Search for the cell housing the specified text and yield its [x, y] center coordinate. 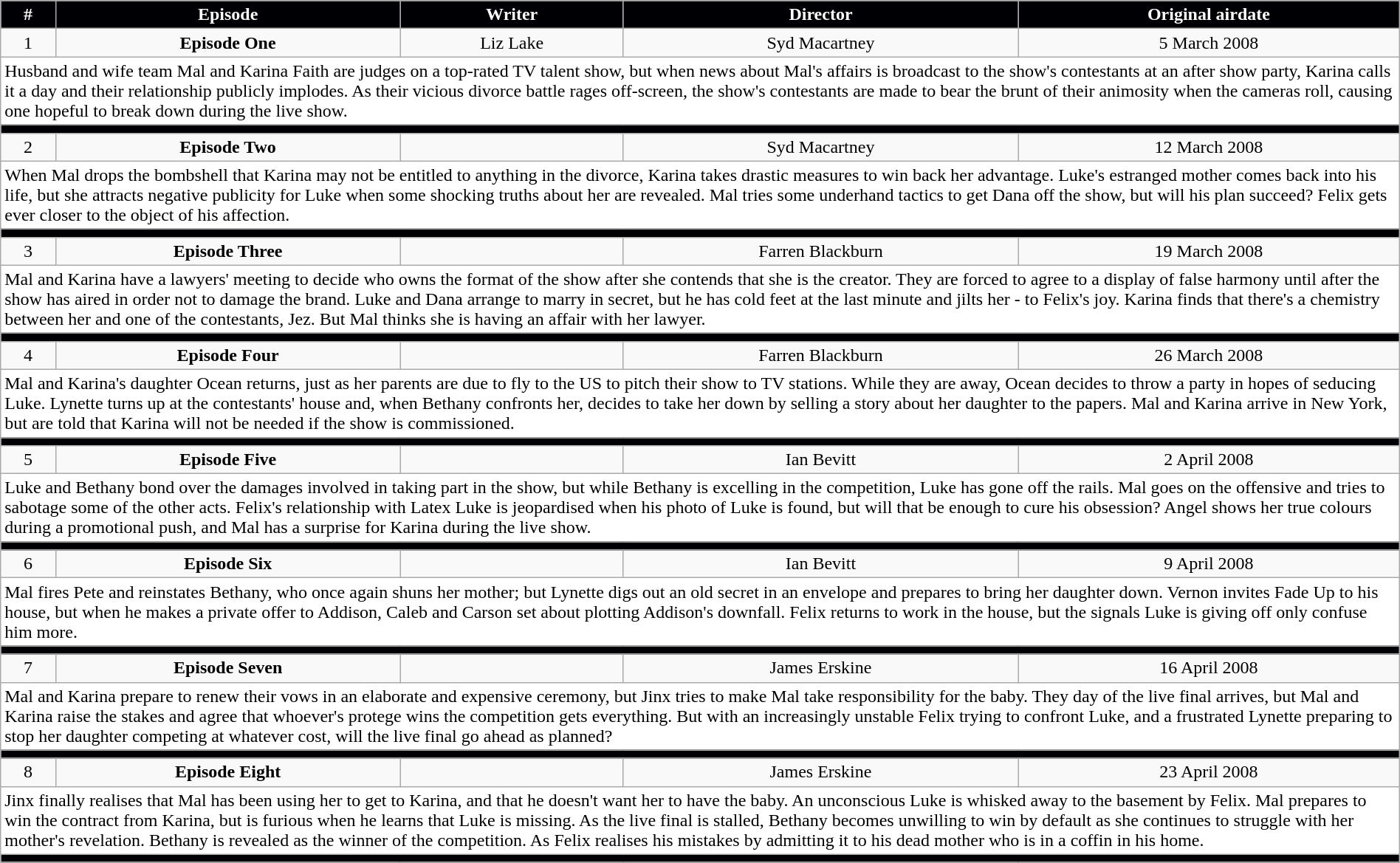
5 [28, 460]
# [28, 15]
8 [28, 772]
Episode Six [227, 564]
5 March 2008 [1209, 43]
Episode Seven [227, 668]
26 March 2008 [1209, 355]
6 [28, 564]
4 [28, 355]
2 April 2008 [1209, 460]
19 March 2008 [1209, 251]
Original airdate [1209, 15]
Episode Three [227, 251]
16 April 2008 [1209, 668]
Writer [512, 15]
1 [28, 43]
23 April 2008 [1209, 772]
Episode Four [227, 355]
7 [28, 668]
Episode [227, 15]
2 [28, 147]
9 April 2008 [1209, 564]
3 [28, 251]
Liz Lake [512, 43]
Director [820, 15]
Episode Five [227, 460]
12 March 2008 [1209, 147]
Episode Two [227, 147]
Episode Eight [227, 772]
Episode One [227, 43]
